For the text-containing cell, return its midpoint in [X, Y] coordinate format. 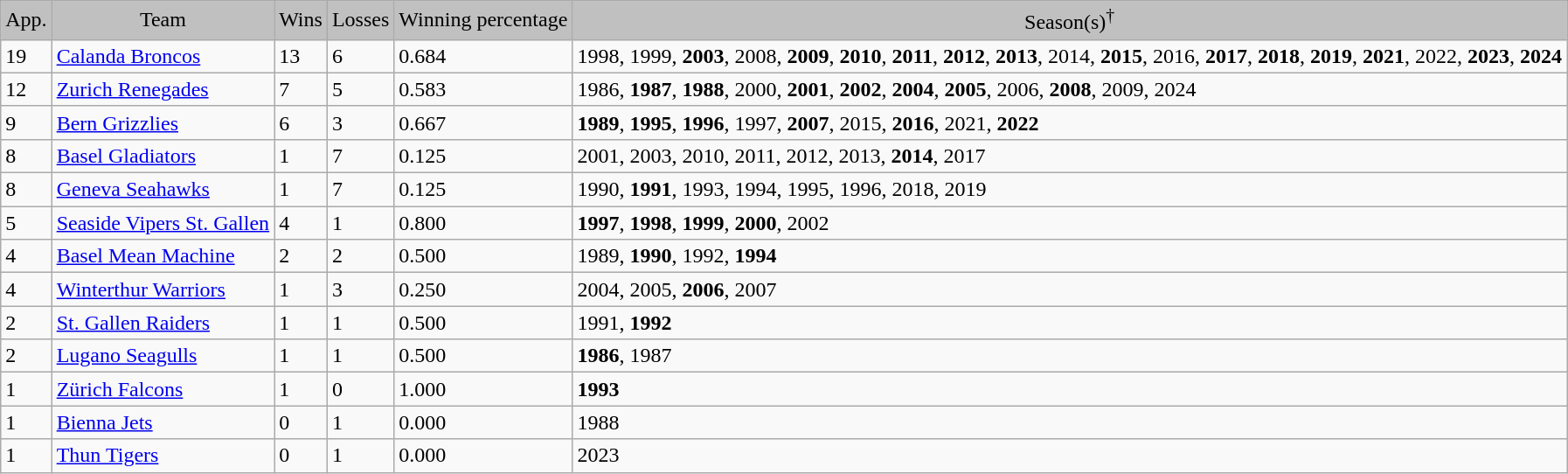
1993 [1070, 389]
Lugano Seagulls [163, 356]
1997, 1998, 1999, 2000, 2002 [1070, 223]
Seaside Vipers St. Gallen [163, 223]
Bienna Jets [163, 422]
1986, 1987, 1988, 2000, 2001, 2002, 2004, 2005, 2006, 2008, 2009, 2024 [1070, 89]
Zürich Falcons [163, 389]
1986, 1987 [1070, 356]
0.250 [483, 289]
0.667 [483, 122]
Thun Tigers [163, 456]
St. Gallen Raiders [163, 323]
0.684 [483, 56]
1988 [1070, 422]
1990, 1991, 1993, 1994, 1995, 1996, 2018, 2019 [1070, 190]
Basel Mean Machine [163, 256]
9 [26, 122]
Team [163, 21]
0.800 [483, 223]
2004, 2005, 2006, 2007 [1070, 289]
Basel Gladiators [163, 156]
App. [26, 21]
Calanda Broncos [163, 56]
Zurich Renegades [163, 89]
0.583 [483, 89]
2023 [1070, 456]
1998, 1999, 2003, 2008, 2009, 2010, 2011, 2012, 2013, 2014, 2015, 2016, 2017, 2018, 2019, 2021, 2022, 2023, 2024 [1070, 56]
1989, 1995, 1996, 1997, 2007, 2015, 2016, 2021, 2022 [1070, 122]
2001, 2003, 2010, 2011, 2012, 2013, 2014, 2017 [1070, 156]
Winterthur Warriors [163, 289]
Winning percentage [483, 21]
13 [301, 56]
1991, 1992 [1070, 323]
Season(s)† [1070, 21]
Bern Grizzlies [163, 122]
Geneva Seahawks [163, 190]
19 [26, 56]
1.000 [483, 389]
12 [26, 89]
Wins [301, 21]
1989, 1990, 1992, 1994 [1070, 256]
Losses [360, 21]
